From the cell containing the given text, extract its center point as [x, y] coordinate. 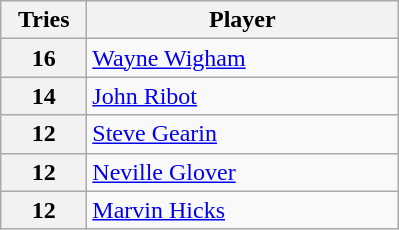
Neville Glover [242, 172]
Tries [44, 20]
Marvin Hicks [242, 210]
Player [242, 20]
John Ribot [242, 96]
Steve Gearin [242, 134]
16 [44, 58]
14 [44, 96]
Wayne Wigham [242, 58]
